Provide the (x, y) coordinate of the cell's center where the given text is located.  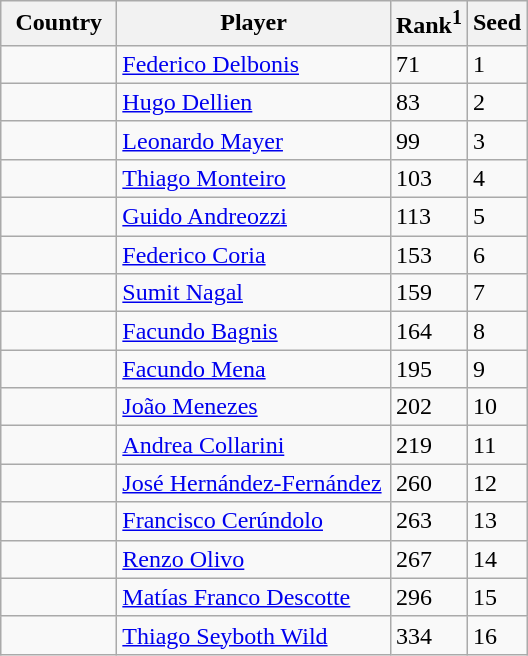
260 (428, 483)
1 (496, 64)
14 (496, 559)
Federico Delbonis (254, 64)
219 (428, 445)
Sumit Nagal (254, 293)
Guido Andreozzi (254, 217)
Thiago Monteiro (254, 178)
Francisco Cerúndolo (254, 521)
Renzo Olivo (254, 559)
202 (428, 407)
Seed (496, 24)
16 (496, 635)
113 (428, 217)
Country (59, 24)
8 (496, 331)
Facundo Mena (254, 369)
José Hernández-Fernández (254, 483)
103 (428, 178)
Thiago Seyboth Wild (254, 635)
Andrea Collarini (254, 445)
7 (496, 293)
Hugo Dellien (254, 102)
99 (428, 140)
Facundo Bagnis (254, 331)
164 (428, 331)
159 (428, 293)
263 (428, 521)
267 (428, 559)
Rank1 (428, 24)
153 (428, 255)
3 (496, 140)
4 (496, 178)
2 (496, 102)
João Menezes (254, 407)
11 (496, 445)
Federico Coria (254, 255)
Matías Franco Descotte (254, 597)
13 (496, 521)
12 (496, 483)
15 (496, 597)
71 (428, 64)
334 (428, 635)
5 (496, 217)
Player (254, 24)
296 (428, 597)
6 (496, 255)
Leonardo Mayer (254, 140)
83 (428, 102)
10 (496, 407)
195 (428, 369)
9 (496, 369)
